Find where the given text appears and provide that cell's center as (X, Y) coordinate. 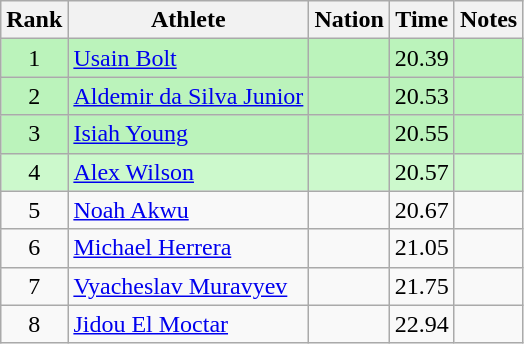
21.75 (422, 286)
Michael Herrera (188, 248)
Aldemir da Silva Junior (188, 96)
Alex Wilson (188, 172)
3 (34, 134)
Isiah Young (188, 134)
Notes (488, 20)
Time (422, 20)
20.39 (422, 58)
Athlete (188, 20)
Rank (34, 20)
Noah Akwu (188, 210)
20.67 (422, 210)
Usain Bolt (188, 58)
Vyacheslav Muravyev (188, 286)
2 (34, 96)
4 (34, 172)
20.57 (422, 172)
Jidou El Moctar (188, 324)
Nation (349, 20)
8 (34, 324)
5 (34, 210)
1 (34, 58)
7 (34, 286)
6 (34, 248)
20.55 (422, 134)
20.53 (422, 96)
21.05 (422, 248)
22.94 (422, 324)
